Identify which cell holds the provided text, then report its [x, y] central coordinate. 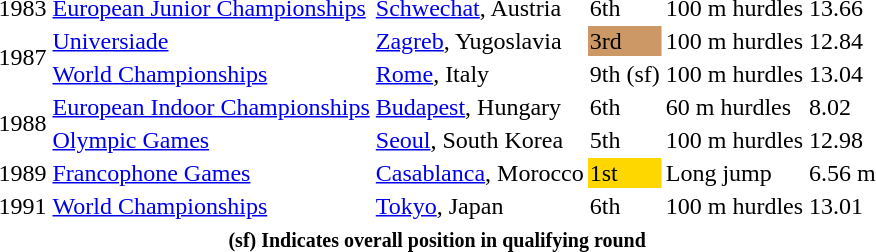
60 m hurdles [734, 107]
Zagreb, Yugoslavia [480, 41]
5th [624, 140]
9th (sf) [624, 74]
Tokyo, Japan [480, 206]
Casablanca, Morocco [480, 173]
1st [624, 173]
European Indoor Championships [211, 107]
3rd [624, 41]
Long jump [734, 173]
Universiade [211, 41]
Seoul, South Korea [480, 140]
Rome, Italy [480, 74]
Budapest, Hungary [480, 107]
Olympic Games [211, 140]
Francophone Games [211, 173]
